Return (x, y) of the center of cell containing provided text 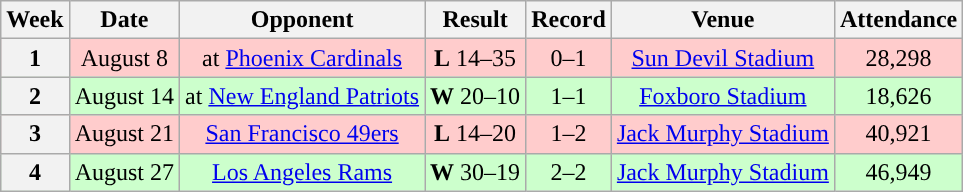
0–1 (569, 58)
2–2 (569, 172)
San Francisco 49ers (302, 134)
46,949 (898, 172)
L 14–20 (476, 134)
W 20–10 (476, 96)
August 21 (124, 134)
1 (35, 58)
1–1 (569, 96)
Foxboro Stadium (722, 96)
at Phoenix Cardinals (302, 58)
Opponent (302, 20)
Los Angeles Rams (302, 172)
18,626 (898, 96)
Attendance (898, 20)
4 (35, 172)
August 27 (124, 172)
28,298 (898, 58)
2 (35, 96)
Record (569, 20)
at New England Patriots (302, 96)
Venue (722, 20)
40,921 (898, 134)
W 30–19 (476, 172)
Week (35, 20)
August 14 (124, 96)
August 8 (124, 58)
1–2 (569, 134)
3 (35, 134)
L 14–35 (476, 58)
Sun Devil Stadium (722, 58)
Date (124, 20)
Result (476, 20)
